Return [x, y] of the center of cell containing provided text 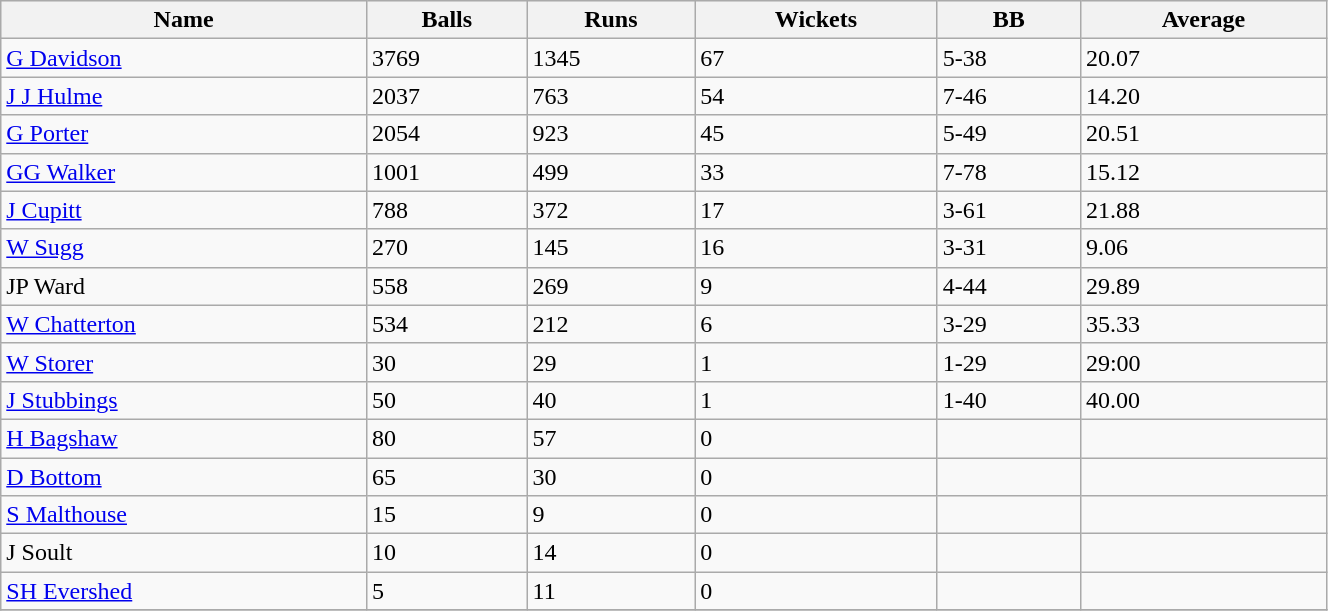
GG Walker [184, 172]
JP Ward [184, 286]
W Storer [184, 362]
14 [611, 553]
3-31 [1008, 248]
20.51 [1203, 134]
14.20 [1203, 96]
372 [611, 210]
54 [816, 96]
33 [816, 172]
D Bottom [184, 477]
1-40 [1008, 400]
57 [611, 438]
65 [446, 477]
3-29 [1008, 324]
H Bagshaw [184, 438]
40.00 [1203, 400]
11 [611, 591]
29:00 [1203, 362]
10 [446, 553]
Name [184, 20]
7-46 [1008, 96]
35.33 [1203, 324]
80 [446, 438]
16 [816, 248]
J J Hulme [184, 96]
269 [611, 286]
40 [611, 400]
3769 [446, 58]
923 [611, 134]
45 [816, 134]
15.12 [1203, 172]
2037 [446, 96]
Wickets [816, 20]
W Chatterton [184, 324]
5 [446, 591]
2054 [446, 134]
788 [446, 210]
270 [446, 248]
20.07 [1203, 58]
534 [446, 324]
6 [816, 324]
145 [611, 248]
Balls [446, 20]
1-29 [1008, 362]
J Soult [184, 553]
J Cupitt [184, 210]
50 [446, 400]
BB [1008, 20]
S Malthouse [184, 515]
29.89 [1203, 286]
1345 [611, 58]
15 [446, 515]
9.06 [1203, 248]
G Porter [184, 134]
SH Evershed [184, 591]
67 [816, 58]
5-49 [1008, 134]
W Sugg [184, 248]
3-61 [1008, 210]
7-78 [1008, 172]
763 [611, 96]
558 [446, 286]
4-44 [1008, 286]
5-38 [1008, 58]
1001 [446, 172]
212 [611, 324]
Runs [611, 20]
Average [1203, 20]
499 [611, 172]
17 [816, 210]
29 [611, 362]
J Stubbings [184, 400]
G Davidson [184, 58]
21.88 [1203, 210]
